Locate the cell with the specified text and output its (X, Y) center coordinate. 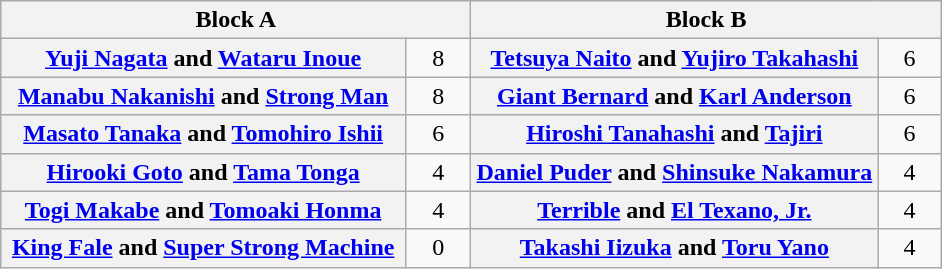
Daniel Puder and Shinsuke Nakamura (674, 172)
Manabu Nakanishi and Strong Man (204, 96)
0 (438, 248)
Togi Makabe and Tomoaki Honma (204, 210)
Terrible and El Texano, Jr. (674, 210)
Giant Bernard and Karl Anderson (674, 96)
Tetsuya Naito and Yujiro Takahashi (674, 58)
Block A (236, 20)
Hirooki Goto and Tama Tonga (204, 172)
Takashi Iizuka and Toru Yano (674, 248)
King Fale and Super Strong Machine (204, 248)
Yuji Nagata and Wataru Inoue (204, 58)
Block B (706, 20)
Masato Tanaka and Tomohiro Ishii (204, 134)
Hiroshi Tanahashi and Tajiri (674, 134)
